Return (X, Y) of the center of cell containing provided text 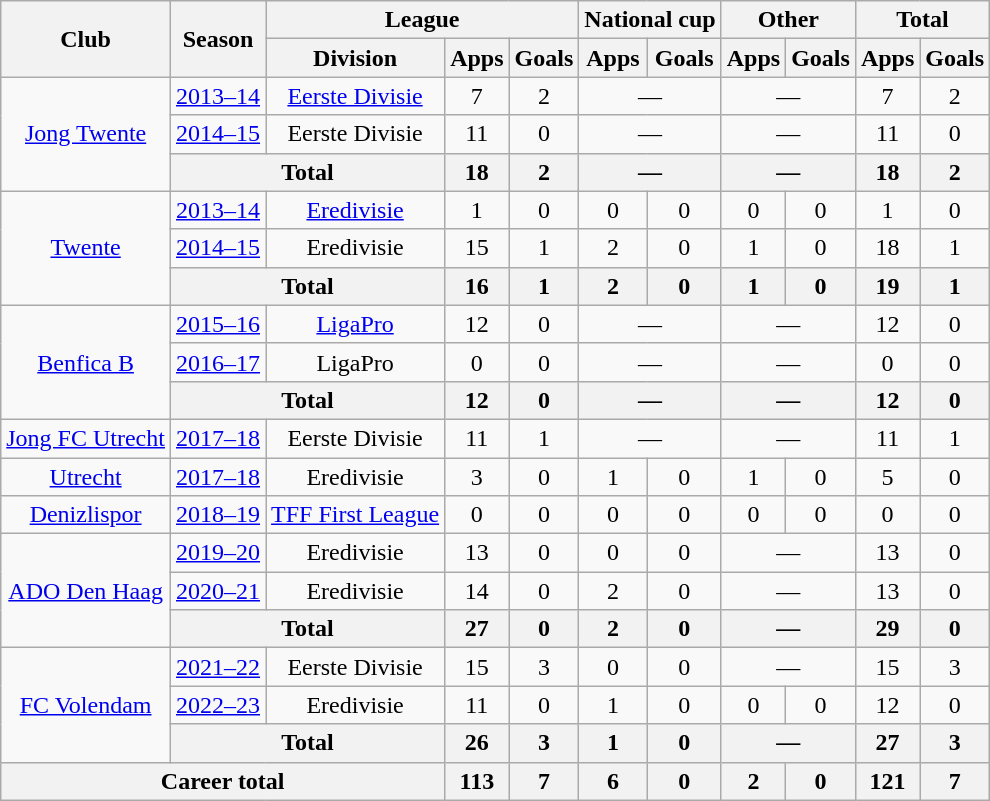
Benfica B (86, 362)
Utrecht (86, 477)
Denizlispor (86, 515)
6 (613, 781)
14 (477, 591)
29 (887, 629)
Twente (86, 248)
2021–22 (218, 667)
National cup (650, 20)
2022–23 (218, 705)
26 (477, 743)
2018–19 (218, 515)
Club (86, 39)
2019–20 (218, 553)
Division (356, 58)
ADO Den Haag (86, 591)
2016–17 (218, 362)
5 (887, 477)
Jong Twente (86, 134)
Other (788, 20)
2020–21 (218, 591)
2015–16 (218, 324)
FC Volendam (86, 705)
19 (887, 286)
League (422, 20)
Jong FC Utrecht (86, 438)
Career total (223, 781)
TFF First League (356, 515)
16 (477, 286)
113 (477, 781)
121 (887, 781)
Season (218, 39)
